Locate the cell with the specified text and output its [x, y] center coordinate. 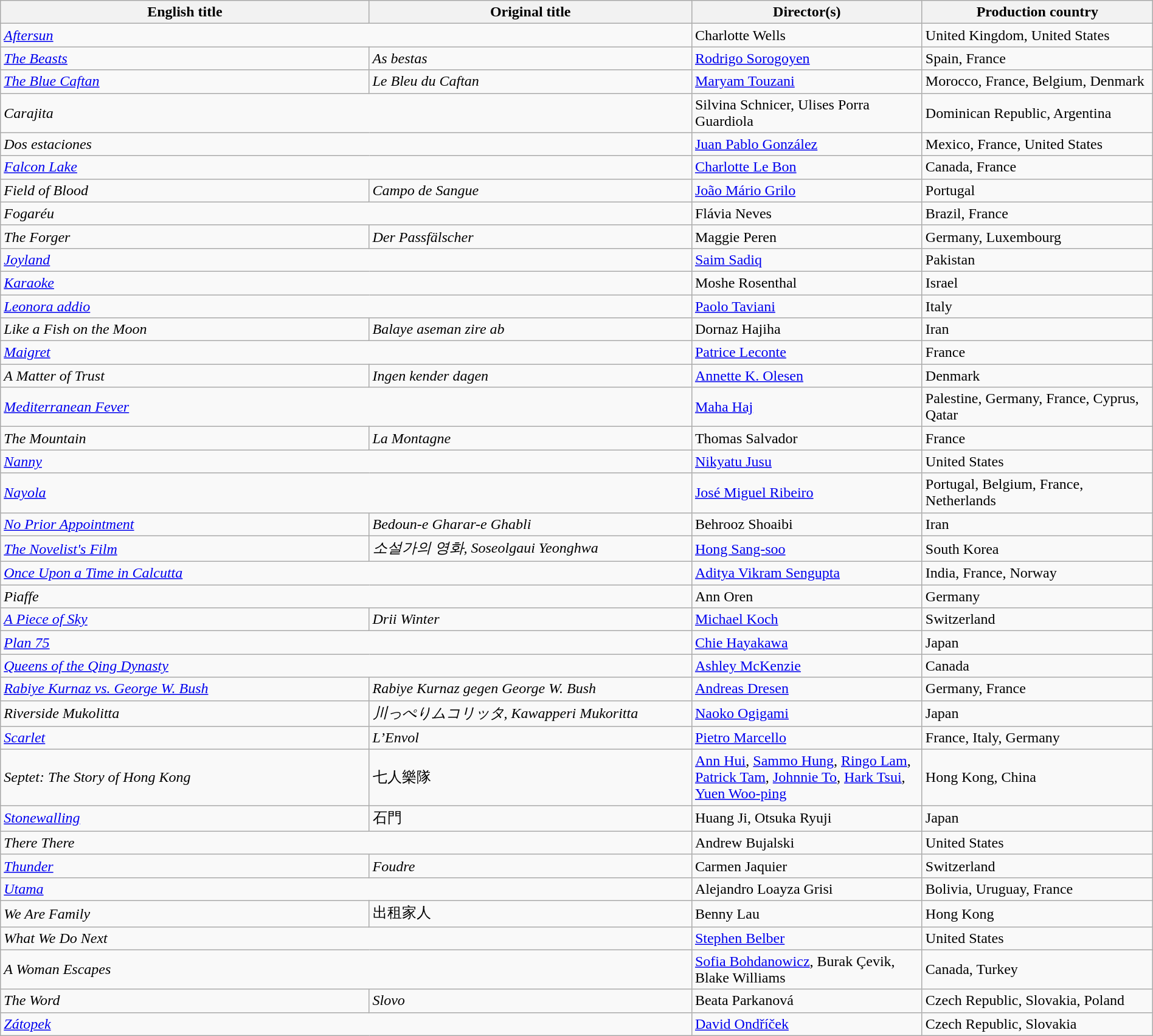
The Forger [185, 237]
Der Passfälscher [530, 237]
Silvina Schnicer, Ulises Porra Guardiola [806, 113]
The Blue Caftan [185, 81]
Mediterranean Fever [347, 407]
Andreas Dresen [806, 689]
Rabiye Kurnaz gegen George W. Bush [530, 689]
Moshe Rosenthal [806, 283]
Thunder [185, 866]
Maha Haj [806, 407]
Thomas Salvador [806, 438]
Charlotte Wells [806, 35]
Michael Koch [806, 620]
Plan 75 [347, 643]
Canada, France [1037, 167]
Juan Pablo González [806, 144]
We Are Family [185, 913]
Aftersun [347, 35]
The Novelist's Film [185, 548]
Flávia Neves [806, 213]
There There [347, 843]
Piaffe [347, 596]
Nikyatu Jusu [806, 461]
Sofia Bohdanowicz, Burak Çevik, Blake Williams [806, 969]
Denmark [1037, 376]
La Montagne [530, 438]
Ann Oren [806, 596]
Mexico, France, United States [1037, 144]
Palestine, Germany, France, Cyprus, Qatar [1037, 407]
A Woman Escapes [347, 969]
A Matter of Trust [185, 376]
Director(s) [806, 12]
Joyland [347, 260]
Original title [530, 12]
Field of Blood [185, 190]
Portugal, Belgium, France, Netherlands [1037, 492]
Andrew Bujalski [806, 843]
Patrice Leconte [806, 353]
Campo de Sangue [530, 190]
Dominican Republic, Argentina [1037, 113]
Canada [1037, 666]
Portugal [1037, 190]
Zátopek [347, 1024]
The Beasts [185, 58]
Maigret [347, 353]
Stephen Belber [806, 938]
Pakistan [1037, 260]
David Ondříček [806, 1024]
Scarlet [185, 738]
Germany, Luxembourg [1037, 237]
Karaoke [347, 283]
Carmen Jaquier [806, 866]
Riverside Mukolitta [185, 714]
Foudre [530, 866]
Hong Kong, China [1037, 778]
Rabiye Kurnaz vs. George W. Bush [185, 689]
Paolo Taviani [806, 306]
Brazil, France [1037, 213]
Naoko Ogigami [806, 714]
João Mário Grilo [806, 190]
出租家人 [530, 913]
Falcon Lake [347, 167]
Spain, France [1037, 58]
India, France, Norway [1037, 573]
Utama [347, 889]
English title [185, 12]
Slovo [530, 1001]
Italy [1037, 306]
Ann Hui, Sammo Hung, Ringo Lam, Patrick Tam, Johnnie To, Hark Tsui, Yuen Woo-ping [806, 778]
Le Bleu du Caftan [530, 81]
A Piece of Sky [185, 620]
Czech Republic, Slovakia [1037, 1024]
As bestas [530, 58]
Beata Parkanová [806, 1001]
What We Do Next [347, 938]
Ashley McKenzie [806, 666]
Huang Ji, Otsuka Ryuji [806, 818]
Fogaréu [347, 213]
Maryam Touzani [806, 81]
Ingen kender dagen [530, 376]
Bedoun-e Gharar-e Ghabli [530, 524]
Behrooz Shoaibi [806, 524]
Septet: The Story of Hong Kong [185, 778]
Drii Winter [530, 620]
Aditya Vikram Sengupta [806, 573]
Canada, Turkey [1037, 969]
Hong Sang-soo [806, 548]
Germany [1037, 596]
South Korea [1037, 548]
L’Envol [530, 738]
Leonora addio [347, 306]
Once Upon a Time in Calcutta [347, 573]
Dornaz Hajiha [806, 330]
José Miguel Ribeiro [806, 492]
Nayola [347, 492]
Carajita [347, 113]
Benny Lau [806, 913]
七人樂隊 [530, 778]
石門 [530, 818]
Czech Republic, Slovakia, Poland [1037, 1001]
Production country [1037, 12]
No Prior Appointment [185, 524]
소설가의 영화, Soseolgaui Yeonghwa [530, 548]
Germany, France [1037, 689]
United Kingdom, United States [1037, 35]
The Mountain [185, 438]
Like a Fish on the Moon [185, 330]
Queens of the Qing Dynasty [347, 666]
Hong Kong [1037, 913]
Bolivia, Uruguay, France [1037, 889]
France, Italy, Germany [1037, 738]
Pietro Marcello [806, 738]
Maggie Peren [806, 237]
Chie Hayakawa [806, 643]
Saim Sadiq [806, 260]
Annette K. Olesen [806, 376]
川っぺりムコリッタ, Kawapperi Mukoritta [530, 714]
Rodrigo Sorogoyen [806, 58]
Alejandro Loayza Grisi [806, 889]
Balaye aseman zire ab [530, 330]
Israel [1037, 283]
The Word [185, 1001]
Charlotte Le Bon [806, 167]
Stonewalling [185, 818]
Nanny [347, 461]
Dos estaciones [347, 144]
Morocco, France, Belgium, Denmark [1037, 81]
